Capture the cell that displays the provided text and extract its (x, y) central coordinate. 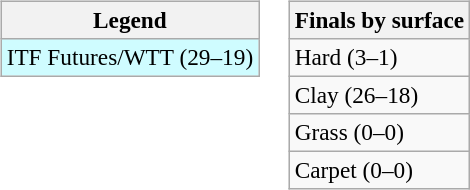
Finals by surface (379, 20)
Carpet (0–0) (379, 171)
Grass (0–0) (379, 133)
ITF Futures/WTT (29–19) (130, 57)
Legend (130, 20)
Hard (3–1) (379, 57)
Clay (26–18) (379, 95)
